Scan for the cell matching the given text and deliver its [X, Y] coordinate at center. 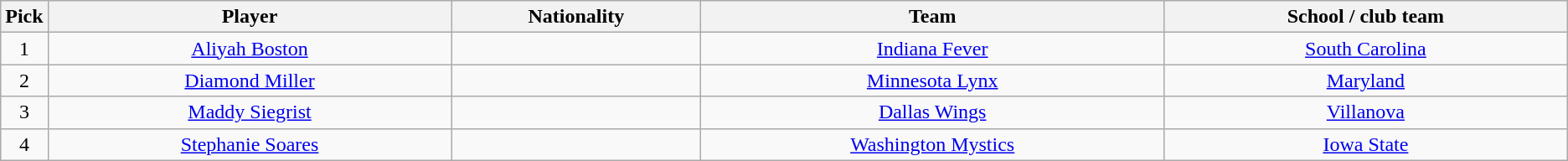
Nationality [576, 17]
Dallas Wings [933, 112]
Team [933, 17]
Indiana Fever [933, 49]
Villanova [1366, 112]
Maddy Siegrist [250, 112]
Stephanie Soares [250, 144]
1 [24, 49]
Washington Mystics [933, 144]
Pick [24, 17]
Aliyah Boston [250, 49]
Iowa State [1366, 144]
Maryland [1366, 80]
2 [24, 80]
4 [24, 144]
Player [250, 17]
Minnesota Lynx [933, 80]
Diamond Miller [250, 80]
South Carolina [1366, 49]
3 [24, 112]
School / club team [1366, 17]
